Search for the cell housing the specified text and yield its [X, Y] center coordinate. 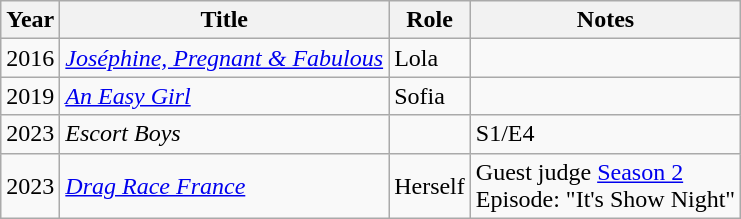
An Easy Girl [224, 96]
Lola [430, 58]
2019 [30, 96]
Drag Race France [224, 186]
Escort Boys [224, 134]
Notes [605, 20]
2016 [30, 58]
Sofia [430, 96]
S1/E4 [605, 134]
Role [430, 20]
Herself [430, 186]
Joséphine, Pregnant & Fabulous [224, 58]
Title [224, 20]
Guest judge Season 2 Episode: "It's Show Night" [605, 186]
Year [30, 20]
